Detect which cell encompasses the target text, then output its (X, Y) center coordinate. 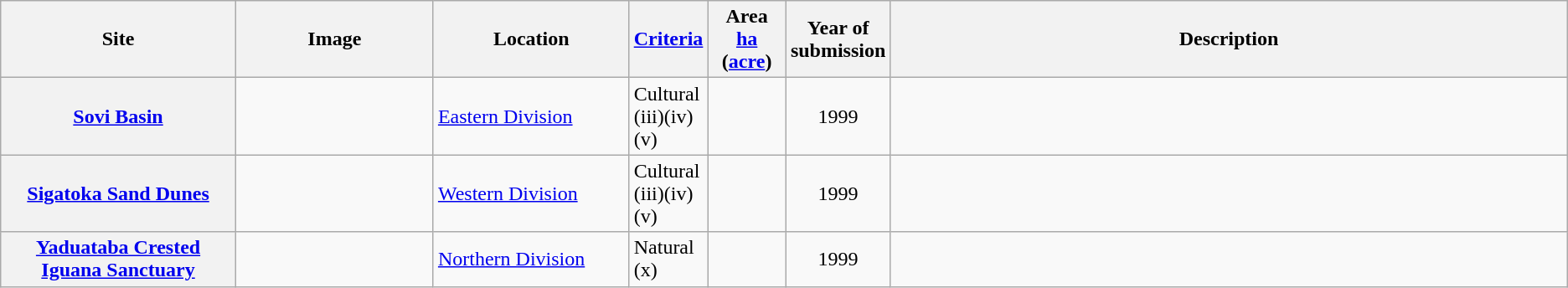
Image (334, 39)
Year of submission (838, 39)
Sigatoka Sand Dunes (119, 193)
Natural (x) (668, 260)
Eastern Division (531, 116)
Site (119, 39)
Sovi Basin (119, 116)
Location (531, 39)
Yaduataba Crested Iguana Sanctuary (119, 260)
Areaha (acre) (747, 39)
Northern Division (531, 260)
Western Division (531, 193)
Description (1229, 39)
Criteria (668, 39)
